Return the [X, Y] coordinate for the center point of the cell that contains the specified text.  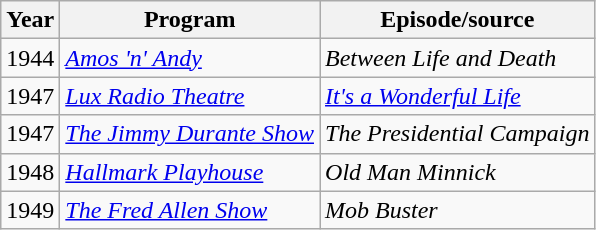
1944 [30, 58]
The Fred Allen Show [190, 210]
It's a Wonderful Life [458, 96]
Lux Radio Theatre [190, 96]
1949 [30, 210]
Mob Buster [458, 210]
1948 [30, 172]
Program [190, 20]
The Jimmy Durante Show [190, 134]
Episode/source [458, 20]
The Presidential Campaign [458, 134]
Amos 'n' Andy [190, 58]
Year [30, 20]
Old Man Minnick [458, 172]
Hallmark Playhouse [190, 172]
Between Life and Death [458, 58]
